Output the [x, y] coordinate of the center of the cell containing the given text.  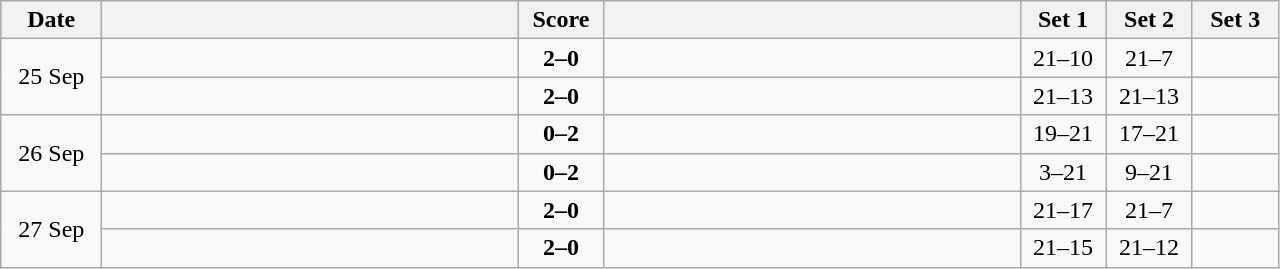
17–21 [1149, 134]
Score [561, 20]
Date [52, 20]
21–12 [1149, 248]
9–21 [1149, 172]
Set 3 [1235, 20]
21–15 [1063, 248]
3–21 [1063, 172]
Set 1 [1063, 20]
21–10 [1063, 58]
Set 2 [1149, 20]
19–21 [1063, 134]
21–17 [1063, 210]
26 Sep [52, 153]
27 Sep [52, 229]
25 Sep [52, 77]
